Find where the given text appears and provide that cell's center as (x, y) coordinate. 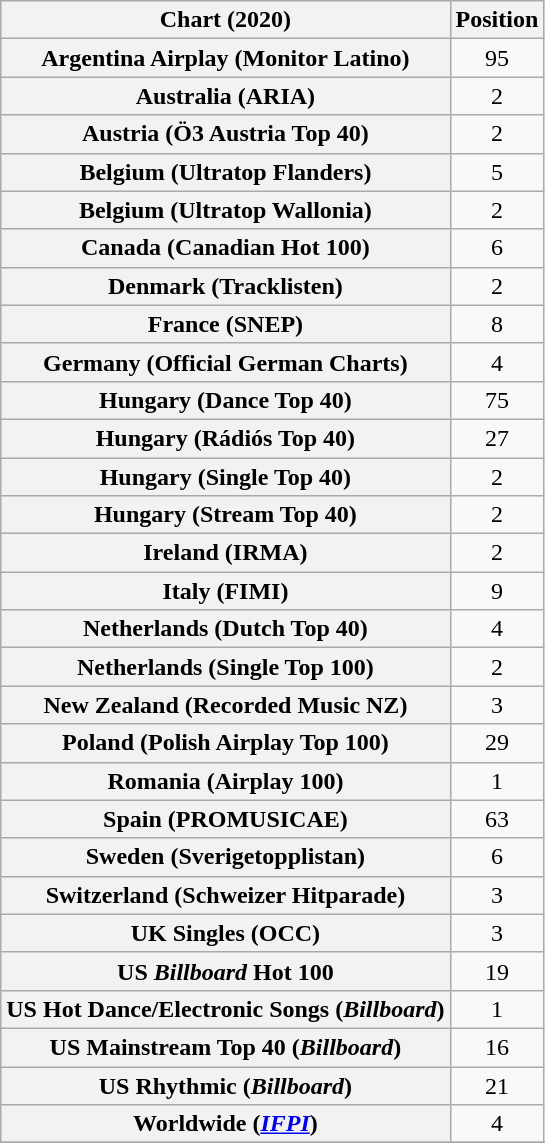
Romania (Airplay 100) (226, 781)
Italy (FIMI) (226, 591)
21 (497, 1085)
US Rhythmic (Billboard) (226, 1085)
Belgium (Ultratop Wallonia) (226, 210)
Denmark (Tracklisten) (226, 286)
Hungary (Single Top 40) (226, 477)
Hungary (Stream Top 40) (226, 515)
Spain (PROMUSICAE) (226, 819)
29 (497, 743)
France (SNEP) (226, 324)
Netherlands (Dutch Top 40) (226, 629)
Position (497, 20)
US Billboard Hot 100 (226, 971)
16 (497, 1047)
75 (497, 400)
Hungary (Dance Top 40) (226, 400)
US Hot Dance/Electronic Songs (Billboard) (226, 1009)
5 (497, 172)
Germany (Official German Charts) (226, 362)
Netherlands (Single Top 100) (226, 667)
Worldwide (IFPI) (226, 1124)
Argentina Airplay (Monitor Latino) (226, 58)
Austria (Ö3 Austria Top 40) (226, 134)
Canada (Canadian Hot 100) (226, 248)
27 (497, 438)
US Mainstream Top 40 (Billboard) (226, 1047)
8 (497, 324)
95 (497, 58)
Poland (Polish Airplay Top 100) (226, 743)
Sweden (Sverigetopplistan) (226, 857)
63 (497, 819)
Hungary (Rádiós Top 40) (226, 438)
9 (497, 591)
Australia (ARIA) (226, 96)
19 (497, 971)
Belgium (Ultratop Flanders) (226, 172)
UK Singles (OCC) (226, 933)
Ireland (IRMA) (226, 553)
Switzerland (Schweizer Hitparade) (226, 895)
Chart (2020) (226, 20)
New Zealand (Recorded Music NZ) (226, 705)
